Return (X, Y) of the center of cell containing provided text 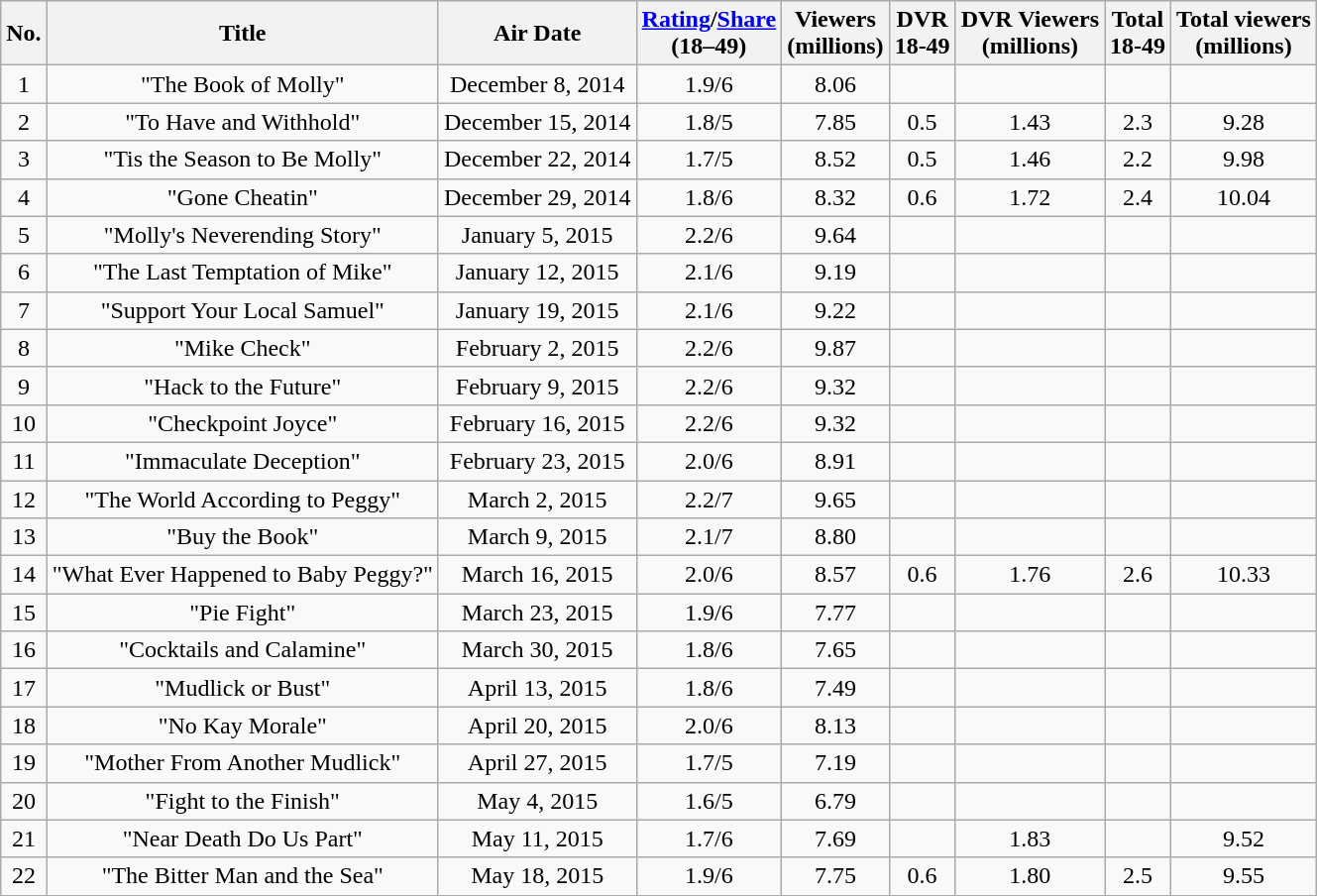
February 9, 2015 (537, 386)
"The Book of Molly" (242, 84)
December 22, 2014 (537, 160)
2.4 (1138, 197)
9 (24, 386)
March 2, 2015 (537, 499)
May 4, 2015 (537, 801)
7.77 (835, 613)
2.5 (1138, 876)
Rating/Share(18–49) (710, 34)
"Mudlick or Bust" (242, 688)
"Mother From Another Mudlick" (242, 763)
"The Bitter Man and the Sea" (242, 876)
7.75 (835, 876)
16 (24, 650)
7.69 (835, 839)
1.72 (1030, 197)
9.22 (835, 310)
9.52 (1245, 839)
2.3 (1138, 122)
"The World According to Peggy" (242, 499)
8.80 (835, 537)
April 13, 2015 (537, 688)
21 (24, 839)
"To Have and Withhold" (242, 122)
1.6/5 (710, 801)
5 (24, 235)
8.57 (835, 575)
"Hack to the Future" (242, 386)
March 16, 2015 (537, 575)
DVR18-49 (922, 34)
19 (24, 763)
"What Ever Happened to Baby Peggy?" (242, 575)
1.7/6 (710, 839)
1.83 (1030, 839)
December 8, 2014 (537, 84)
14 (24, 575)
March 9, 2015 (537, 537)
22 (24, 876)
"The Last Temptation of Mike" (242, 273)
1.76 (1030, 575)
May 18, 2015 (537, 876)
9.87 (835, 348)
"Checkpoint Joyce" (242, 423)
9.65 (835, 499)
1.8/5 (710, 122)
9.55 (1245, 876)
DVR Viewers(millions) (1030, 34)
January 5, 2015 (537, 235)
2.6 (1138, 575)
February 2, 2015 (537, 348)
9.28 (1245, 122)
20 (24, 801)
8 (24, 348)
8.52 (835, 160)
9.19 (835, 273)
2 (24, 122)
"Mike Check" (242, 348)
7.65 (835, 650)
"Near Death Do Us Part" (242, 839)
1 (24, 84)
8.06 (835, 84)
6 (24, 273)
9.64 (835, 235)
18 (24, 726)
May 11, 2015 (537, 839)
"Cocktails and Calamine" (242, 650)
"Tis the Season to Be Molly" (242, 160)
2.2/7 (710, 499)
"Fight to the Finish" (242, 801)
6.79 (835, 801)
March 30, 2015 (537, 650)
3 (24, 160)
"Support Your Local Samuel" (242, 310)
7.19 (835, 763)
Total viewers(millions) (1245, 34)
"Immaculate Deception" (242, 461)
17 (24, 688)
April 20, 2015 (537, 726)
April 27, 2015 (537, 763)
"Pie Fight" (242, 613)
February 23, 2015 (537, 461)
March 23, 2015 (537, 613)
8.13 (835, 726)
1.46 (1030, 160)
15 (24, 613)
9.98 (1245, 160)
10.33 (1245, 575)
4 (24, 197)
12 (24, 499)
"Molly's Neverending Story" (242, 235)
January 12, 2015 (537, 273)
No. (24, 34)
2.1/7 (710, 537)
10 (24, 423)
2.2 (1138, 160)
7 (24, 310)
Total18-49 (1138, 34)
December 15, 2014 (537, 122)
February 16, 2015 (537, 423)
7.49 (835, 688)
December 29, 2014 (537, 197)
7.85 (835, 122)
Title (242, 34)
10.04 (1245, 197)
11 (24, 461)
"No Kay Morale" (242, 726)
1.80 (1030, 876)
8.32 (835, 197)
Air Date (537, 34)
8.91 (835, 461)
"Gone Cheatin" (242, 197)
1.43 (1030, 122)
Viewers(millions) (835, 34)
13 (24, 537)
January 19, 2015 (537, 310)
"Buy the Book" (242, 537)
